Search for the cell housing the specified text and yield its [X, Y] center coordinate. 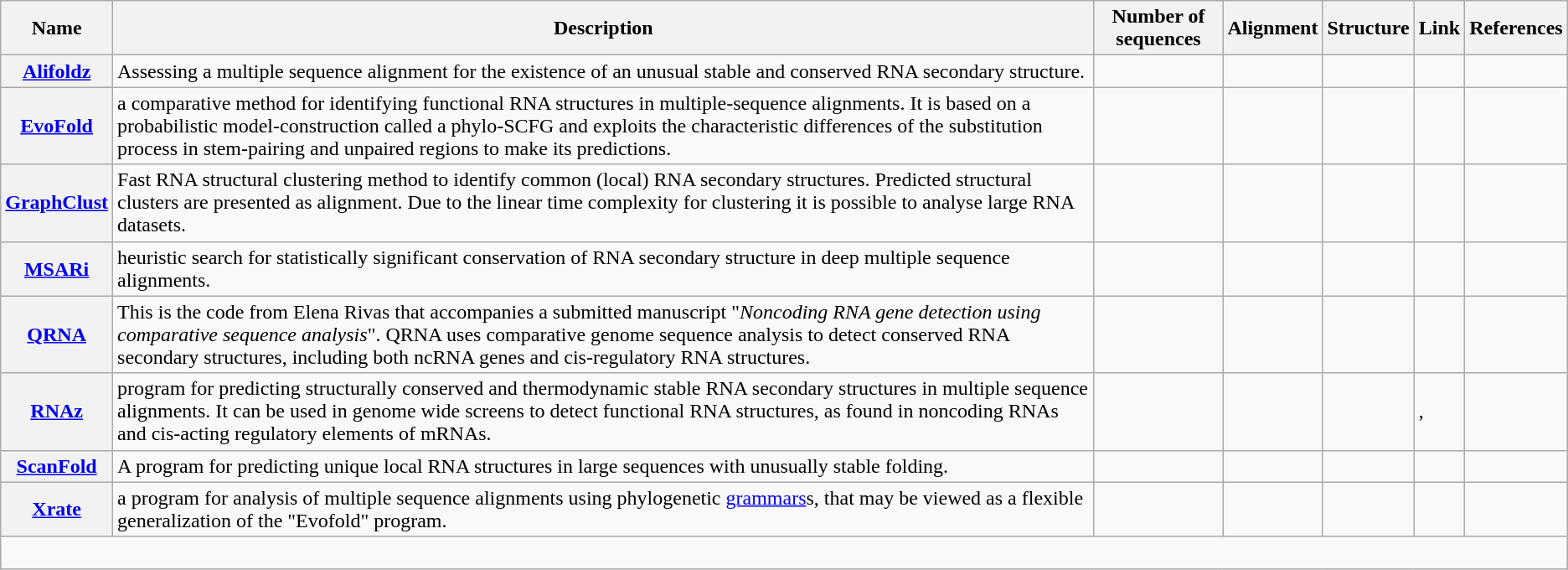
EvoFold [57, 126]
MSARi [57, 268]
Xrate [57, 510]
Description [604, 28]
Link [1439, 28]
ScanFold [57, 466]
GraphClust [57, 203]
References [1516, 28]
Structure [1369, 28]
heuristic search for statistically significant conservation of RNA secondary structure in deep multiple sequence alignments. [604, 268]
Assessing a multiple sequence alignment for the existence of an unusual stable and conserved RNA secondary structure. [604, 71]
A program for predicting unique local RNA structures in large sequences with unusually stable folding. [604, 466]
QRNA [57, 334]
RNAz [57, 412]
Alifoldz [57, 71]
Alignment [1273, 28]
Name [57, 28]
, [1439, 412]
Number of sequences [1158, 28]
